Detect which cell encompasses the target text, then output its [x, y] center coordinate. 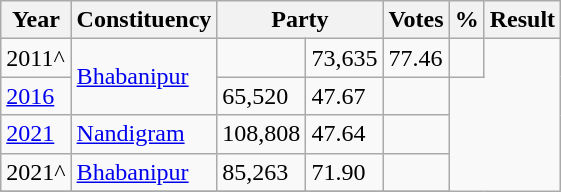
2021^ [36, 172]
Votes [416, 20]
Constituency [144, 20]
% [466, 20]
Nandigram [144, 134]
2016 [36, 96]
77.46 [416, 58]
Party [300, 20]
71.90 [344, 172]
Result [522, 20]
73,635 [344, 58]
Year [36, 20]
2011^ [36, 58]
47.67 [344, 96]
65,520 [262, 96]
47.64 [344, 134]
2021 [36, 134]
85,263 [262, 172]
108,808 [262, 134]
